Output the [x, y] coordinate of the center of the cell containing the given text.  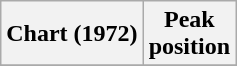
Chart (1972) [72, 34]
Peakposition [189, 34]
